Return the (x, y) coordinate for the center point of the cell that contains the specified text.  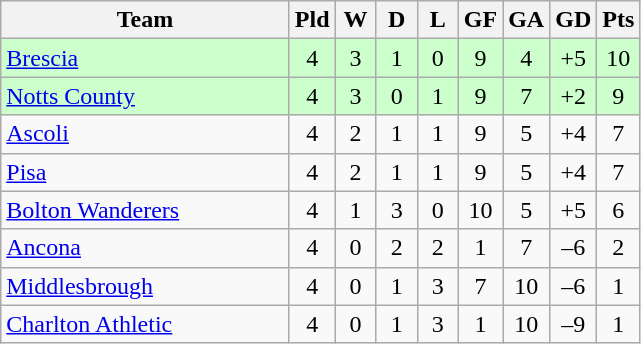
Pisa (146, 172)
GF (480, 20)
+2 (574, 96)
D (396, 20)
GA (526, 20)
Ancona (146, 248)
Team (146, 20)
Charlton Athletic (146, 324)
W (356, 20)
Brescia (146, 58)
Middlesbrough (146, 286)
Notts County (146, 96)
Pld (312, 20)
Pts (618, 20)
Bolton Wanderers (146, 210)
L (438, 20)
–9 (574, 324)
6 (618, 210)
Ascoli (146, 134)
GD (574, 20)
